Search for the cell housing the specified text and yield its [x, y] center coordinate. 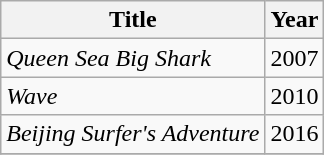
Beijing Surfer's Adventure [133, 134]
Queen Sea Big Shark [133, 58]
2016 [294, 134]
2007 [294, 58]
Wave [133, 96]
2010 [294, 96]
Title [133, 20]
Year [294, 20]
